Output the [x, y] coordinate of the center of the cell containing the given text.  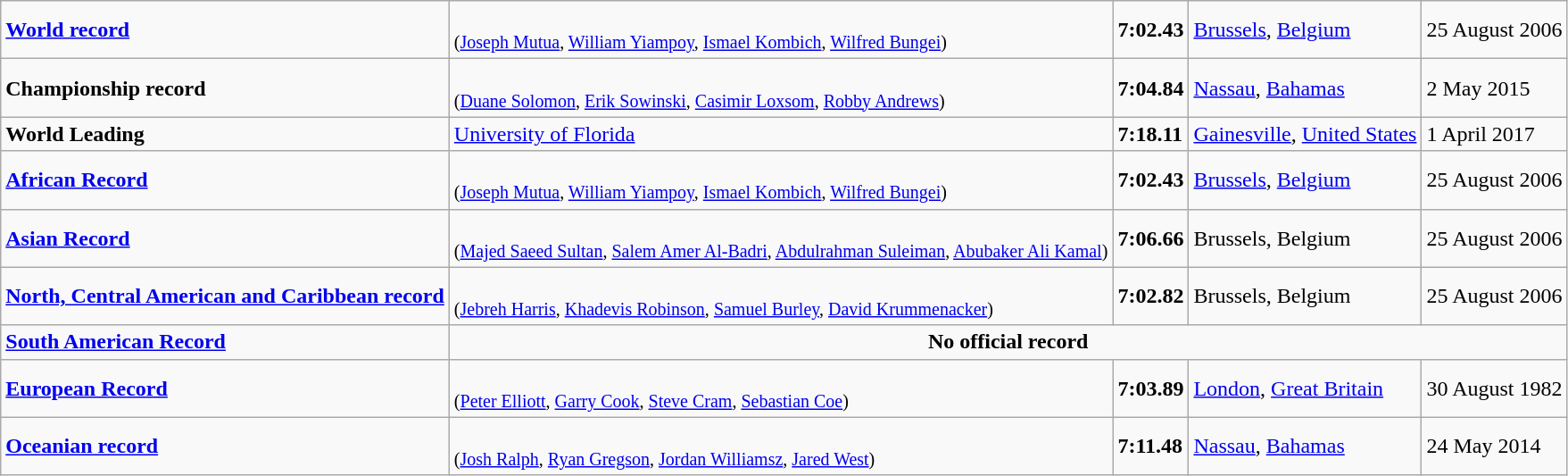
7:04.84 [1151, 88]
South American Record [225, 342]
(Josh Ralph, Ryan Gregson, Jordan Williamsz, Jared West) [781, 447]
30 August 1982 [1494, 388]
7:06.66 [1151, 238]
Gainesville, United States [1305, 134]
7:02.82 [1151, 296]
Oceanian record [225, 447]
World record [225, 30]
No official record [1008, 342]
2 May 2015 [1494, 88]
Asian Record [225, 238]
North, Central American and Caribbean record [225, 296]
(Duane Solomon, Erik Sowinski, Casimir Loxsom, Robby Andrews) [781, 88]
African Record [225, 180]
(Jebreh Harris, Khadevis Robinson, Samuel Burley, David Krummenacker) [781, 296]
European Record [225, 388]
London, Great Britain [1305, 388]
7:18.11 [1151, 134]
(Majed Saeed Sultan, Salem Amer Al-Badri, Abdulrahman Suleiman, Abubaker Ali Kamal) [781, 238]
7:11.48 [1151, 447]
(Peter Elliott, Garry Cook, Steve Cram, Sebastian Coe) [781, 388]
University of Florida [781, 134]
24 May 2014 [1494, 447]
7:03.89 [1151, 388]
World Leading [225, 134]
1 April 2017 [1494, 134]
Championship record [225, 88]
